Pinpoint the cell where the given text exists, returning its (x, y) midpoint coordinate. 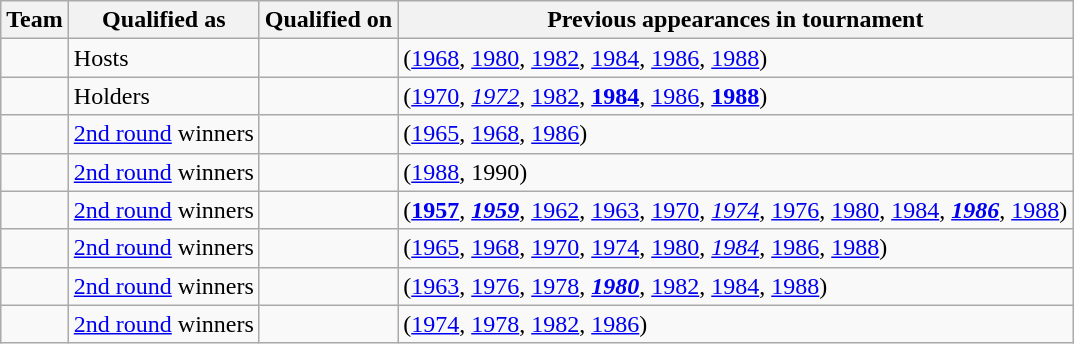
Qualified on (328, 20)
Holders (164, 96)
Previous appearances in tournament (736, 20)
(1965, 1968, 1970, 1974, 1980, 1984, 1986, 1988) (736, 248)
Qualified as (164, 20)
(1965, 1968, 1986) (736, 134)
Team (35, 20)
(1970, 1972, 1982, 1984, 1986, 1988) (736, 96)
(1957, 1959, 1962, 1963, 1970, 1974, 1976, 1980, 1984, 1986, 1988) (736, 210)
(1963, 1976, 1978, 1980, 1982, 1984, 1988) (736, 286)
(1968, 1980, 1982, 1984, 1986, 1988) (736, 58)
Hosts (164, 58)
(1988, 1990) (736, 172)
(1974, 1978, 1982, 1986) (736, 324)
